Determine the [X, Y] coordinate at the center of the cell enclosing the given text.  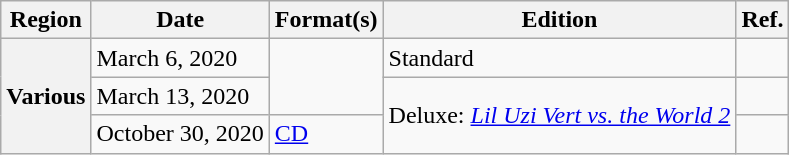
Ref. [762, 20]
Edition [560, 20]
CD [326, 134]
Date [180, 20]
Region [46, 20]
March 6, 2020 [180, 58]
Standard [560, 58]
Format(s) [326, 20]
Various [46, 96]
Deluxe: Lil Uzi Vert vs. the World 2 [560, 115]
March 13, 2020 [180, 96]
October 30, 2020 [180, 134]
